Extract the [x, y] coordinate from the center of the cell holding the provided text.  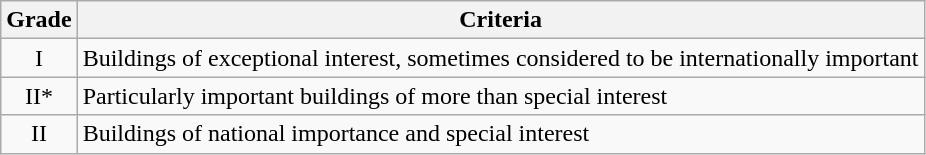
Grade [39, 20]
II* [39, 96]
Particularly important buildings of more than special interest [500, 96]
Criteria [500, 20]
Buildings of national importance and special interest [500, 134]
Buildings of exceptional interest, sometimes considered to be internationally important [500, 58]
I [39, 58]
II [39, 134]
